Scan for the cell matching the given text and deliver its (X, Y) coordinate at center. 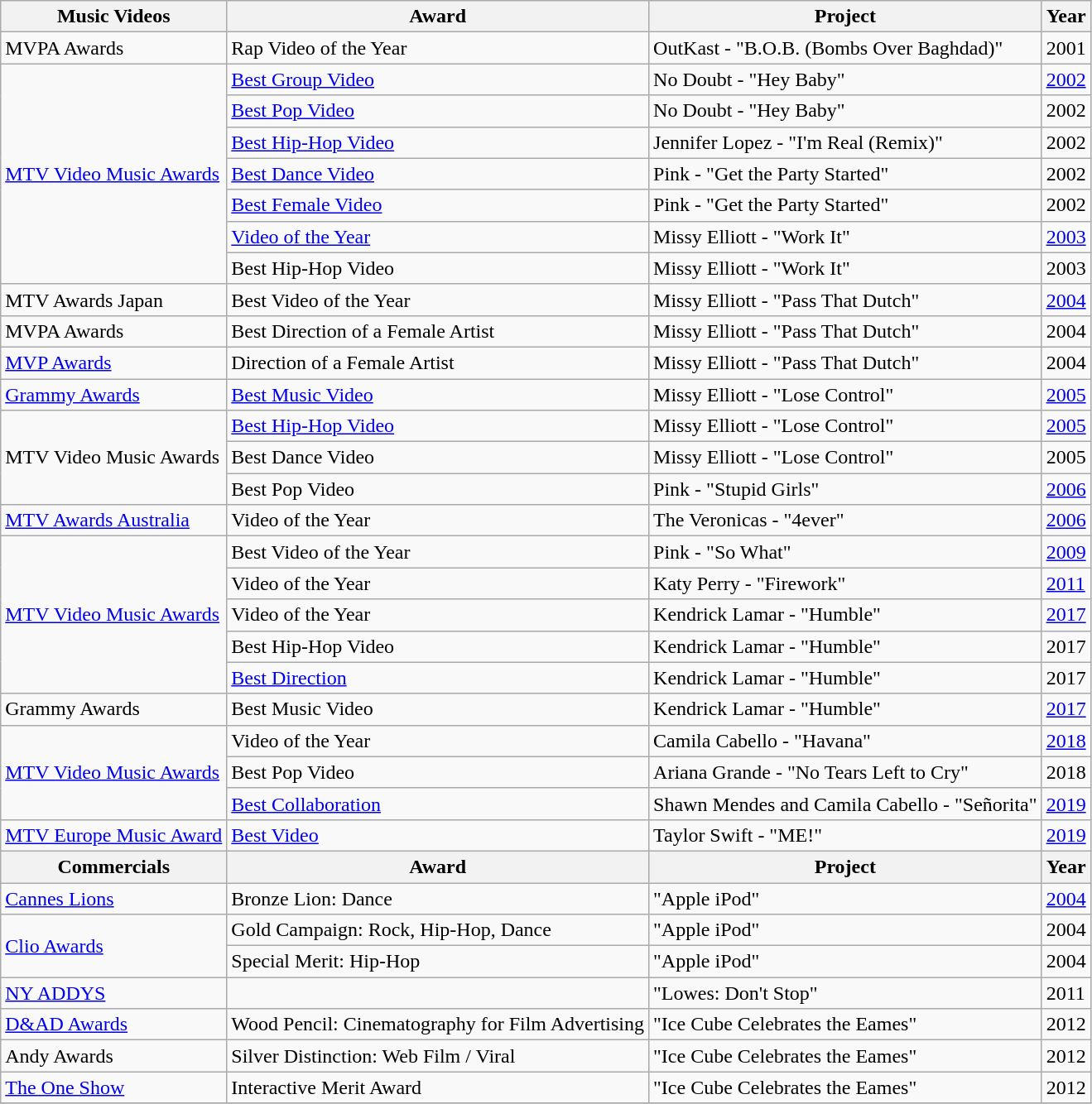
Best Video (438, 835)
Cannes Lions (114, 898)
OutKast - "B.O.B. (Bombs Over Baghdad)" (846, 48)
Camila Cabello - "Havana" (846, 741)
The Veronicas - "4ever" (846, 521)
Andy Awards (114, 1056)
Rap Video of the Year (438, 48)
NY ADDYS (114, 993)
D&AD Awards (114, 1025)
Best Direction of a Female Artist (438, 331)
Taylor Swift - "ME!" (846, 835)
MVP Awards (114, 362)
Gold Campaign: Rock, Hip-Hop, Dance (438, 930)
Silver Distinction: Web Film / Viral (438, 1056)
Katy Perry - "Firework" (846, 583)
Music Videos (114, 17)
Best Female Video (438, 205)
Special Merit: Hip-Hop (438, 962)
Ariana Grande - "No Tears Left to Cry" (846, 772)
Pink - "So What" (846, 552)
Wood Pencil: Cinematography for Film Advertising (438, 1025)
MTV Europe Music Award (114, 835)
2009 (1066, 552)
Best Collaboration (438, 804)
MTV Awards Japan (114, 300)
MTV Awards Australia (114, 521)
Clio Awards (114, 946)
Bronze Lion: Dance (438, 898)
Jennifer Lopez - "I'm Real (Remix)" (846, 142)
"Lowes: Don't Stop" (846, 993)
Pink - "Stupid Girls" (846, 489)
Shawn Mendes and Camila Cabello - "Señorita" (846, 804)
Interactive Merit Award (438, 1087)
Direction of a Female Artist (438, 362)
Best Group Video (438, 79)
The One Show (114, 1087)
Commercials (114, 866)
2001 (1066, 48)
Best Direction (438, 678)
